Determine the [X, Y] coordinate at the center of the cell enclosing the given text.  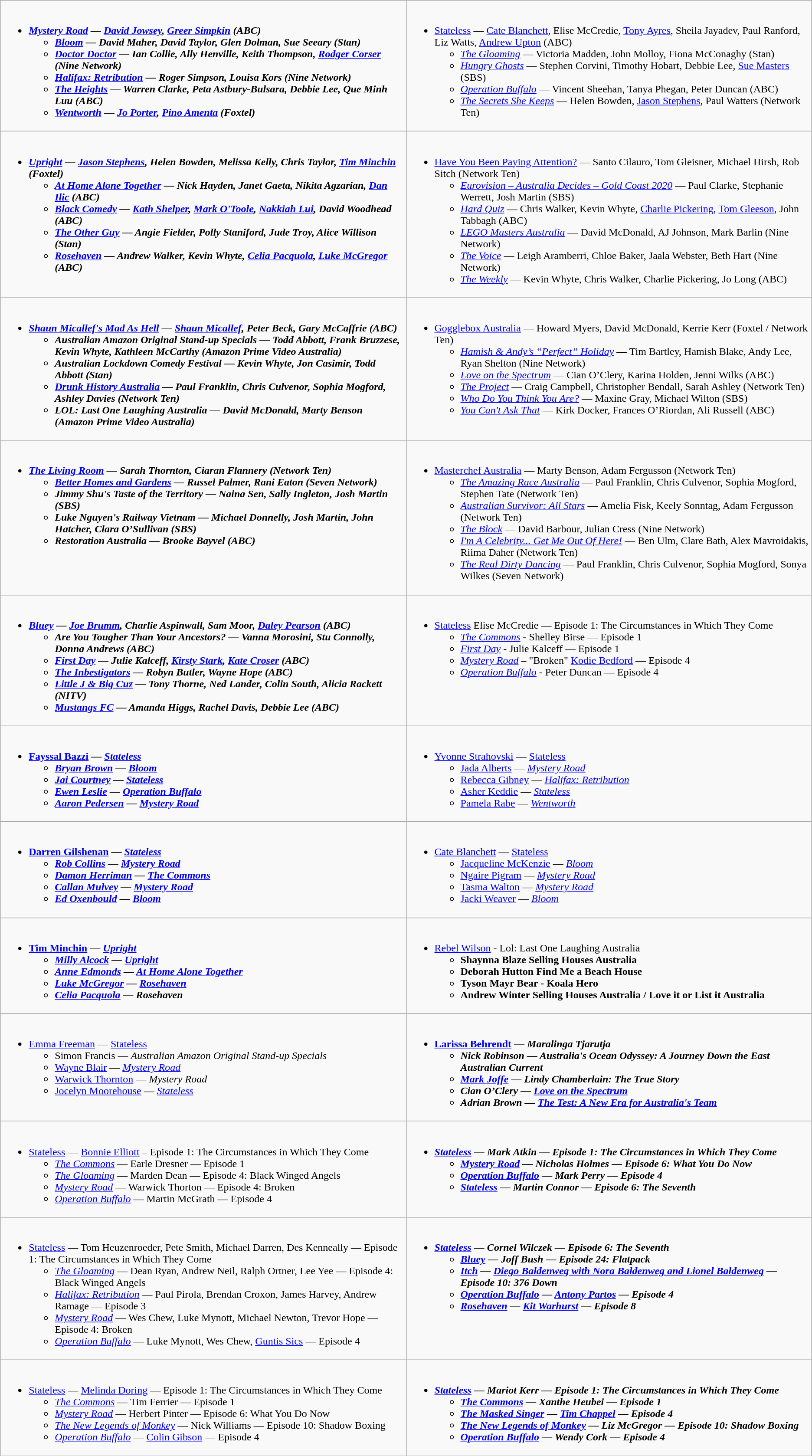
Fayssal Bazzi — StatelessBryan Brown — BloomJai Courtney — StatelessEwen Leslie — Operation BuffaloAaron Pedersen — Mystery Road [203, 774]
Cate Blanchett — StatelessJacqueline McKenzie — BloomNgaire Pigram — Mystery RoadTasma Walton — Mystery RoadJacki Weaver — Bloom [609, 869]
Yvonne Strahovski — StatelessJada Alberts — Mystery RoadRebecca Gibney — Halifax: RetributionAsher Keddie — StatelessPamela Rabe — Wentworth [609, 774]
Darren Gilshenan — StatelessRob Collins — Mystery RoadDamon Herriman — The CommonsCallan Mulvey — Mystery RoadEd Oxenbould — Bloom [203, 869]
Tim Minchin — UprightMilly Alcock — UprightAnne Edmonds — At Home Alone TogetherLuke McGregor — RosehavenCelia Pacquola — Rosehaven [203, 966]
